Locate the cell with the specified text and output its (X, Y) center coordinate. 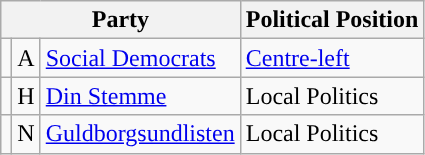
Political Position (332, 20)
Guldborgsundlisten (140, 134)
A (26, 58)
Din Stemme (140, 96)
Social Democrats (140, 58)
Centre-left (332, 58)
Party (120, 20)
N (26, 134)
H (26, 96)
